Pinpoint the cell where the given text exists, returning its [x, y] midpoint coordinate. 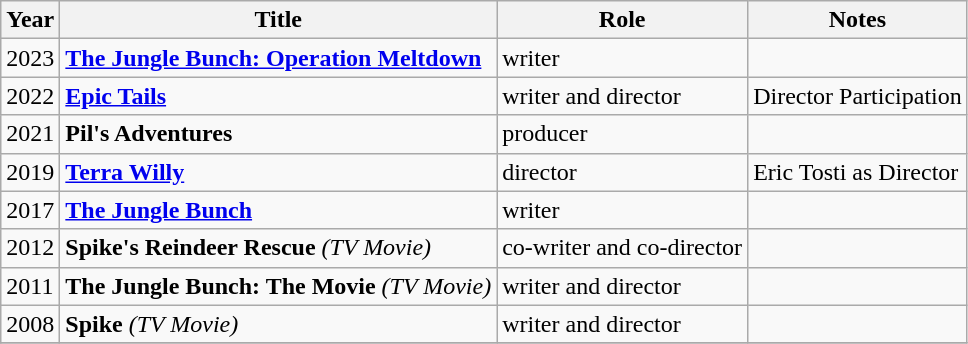
Title [278, 20]
2023 [30, 58]
Spike's Reindeer Rescue (TV Movie) [278, 248]
2019 [30, 172]
producer [622, 134]
director [622, 172]
Eric Tosti as Director [858, 172]
Role [622, 20]
2008 [30, 324]
Pil's Adventures [278, 134]
The Jungle Bunch: The Movie (TV Movie) [278, 286]
2011 [30, 286]
co-writer and co-director [622, 248]
2012 [30, 248]
Notes [858, 20]
The Jungle Bunch: Operation Meltdown [278, 58]
Terra Willy [278, 172]
2022 [30, 96]
Year [30, 20]
The Jungle Bunch [278, 210]
Director Participation [858, 96]
2021 [30, 134]
Epic Tails [278, 96]
Spike (TV Movie) [278, 324]
2017 [30, 210]
